Return [x, y] of the center of cell containing provided text 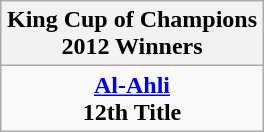
King Cup of Champions 2012 Winners [132, 34]
Al-Ahli12th Title [132, 98]
